Determine the [X, Y] coordinate at the center of the cell enclosing the given text.  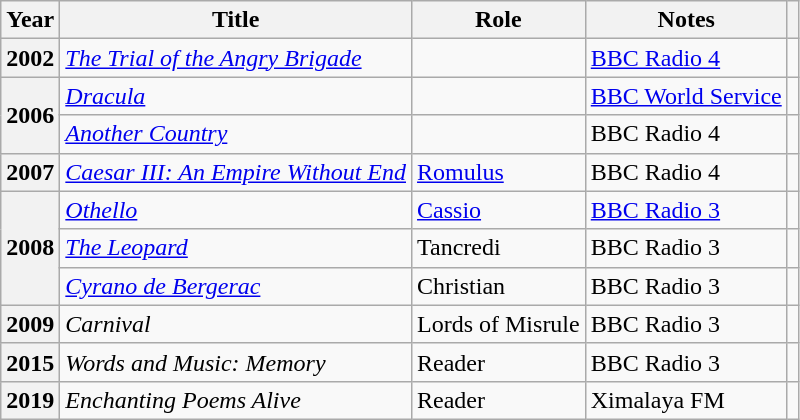
Lords of Misrule [499, 324]
Title [236, 20]
The Trial of the Angry Brigade [236, 58]
Cassio [499, 210]
2009 [30, 324]
Enchanting Poems Alive [236, 400]
2007 [30, 172]
Tancredi [499, 248]
2002 [30, 58]
2008 [30, 248]
2015 [30, 362]
Carnival [236, 324]
2019 [30, 400]
Dracula [236, 96]
Romulus [499, 172]
BBC World Service [686, 96]
Year [30, 20]
Christian [499, 286]
Words and Music: Memory [236, 362]
Ximalaya FM [686, 400]
Caesar III: An Empire Without End [236, 172]
The Leopard [236, 248]
Another Country [236, 134]
Cyrano de Bergerac [236, 286]
Othello [236, 210]
Notes [686, 20]
2006 [30, 115]
Role [499, 20]
